Determine the [X, Y] coordinate at the center of the cell enclosing the given text.  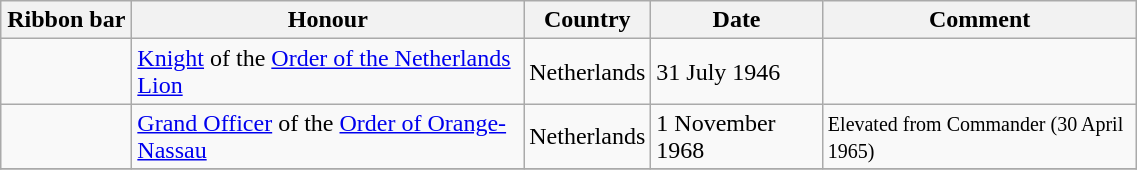
Comment [980, 20]
Honour [328, 20]
1 November 1968 [737, 136]
31 July 1946 [737, 72]
Elevated from Commander (30 April 1965) [980, 136]
Grand Officer of the Order of Orange-Nassau [328, 136]
Knight of the Order of the Netherlands Lion [328, 72]
Country [588, 20]
Ribbon bar [66, 20]
Date [737, 20]
